Extract the (x, y) coordinate from the center of the cell holding the provided text.  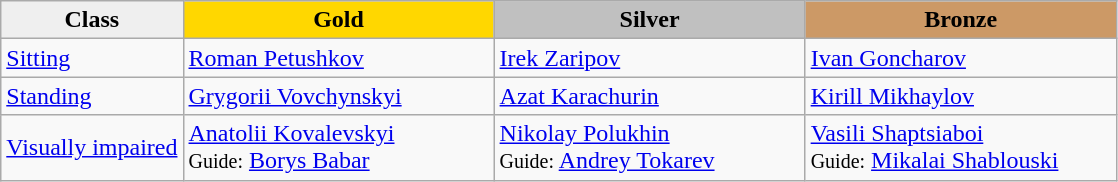
Ivan Goncharov (960, 58)
Class (92, 20)
Silver (650, 20)
Vasili ShaptsiaboiGuide: Mikalai Shablouski (960, 148)
Sitting (92, 58)
Azat Karachurin (650, 96)
Gold (338, 20)
Anatolii KovalevskyiGuide: Borys Babar (338, 148)
Grygorii Vovchynskyi (338, 96)
Roman Petushkov (338, 58)
Visually impaired (92, 148)
Bronze (960, 20)
Nikolay PolukhinGuide: Andrey Tokarev (650, 148)
Irek Zaripov (650, 58)
Kirill Mikhaylov (960, 96)
Standing (92, 96)
